Search for the cell housing the specified text and yield its [x, y] center coordinate. 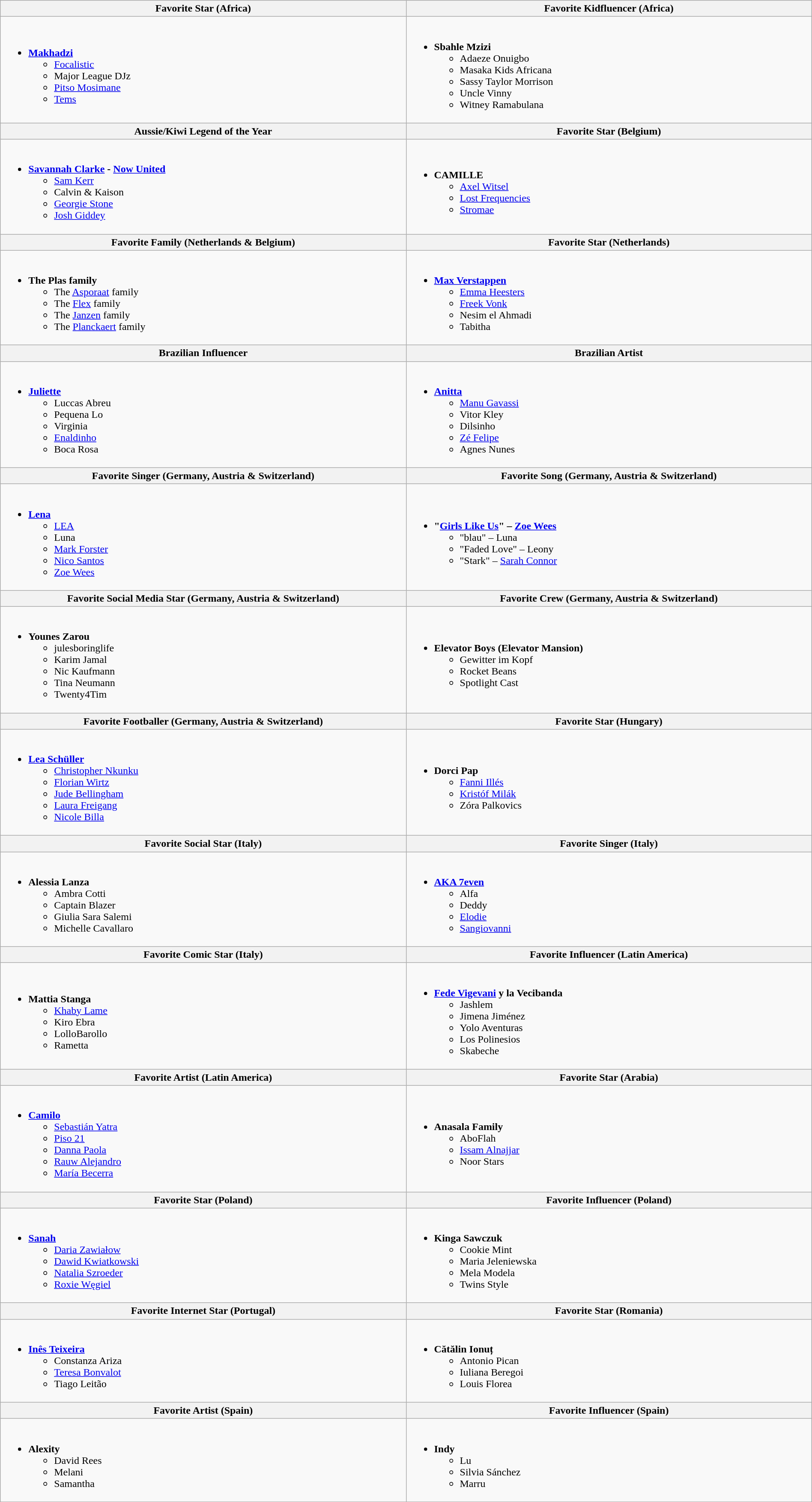
Favorite Star (Africa) [203, 9]
CamiloSebastián YatraPiso 21Danna PaolaRauw AlejandroMaría Becerra [203, 1139]
Aussie/Kiwi Legend of the Year [203, 131]
Favorite Family (Netherlands & Belgium) [203, 242]
Favorite Internet Star (Portugal) [203, 1311]
AlexityDavid ReesMelaniSamantha [203, 1460]
Fede Vigevani y la VecibandaJashlemJimena JiménezYolo AventurasLos PolinesiosSkabeche [609, 1016]
Brazilian Artist [609, 353]
Lea SchüllerChristopher NkunkuFlorian WirtzJude BellinghamLaura FreigangNicole Billa [203, 782]
AnittaManu GavassiVitor KleyDilsinhoZé FelipeAgnes Nunes [609, 414]
Alessia LanzaAmbra CottiCaptain BlazerGiulia Sara SalemiMichelle Cavallaro [203, 899]
Anasala FamilyAboFlahIssam AlnajjarNoor Stars [609, 1139]
Inês TeixeiraConstanza ArizaTeresa BonvalotTiago Leitão [203, 1361]
Favorite Comic Star (Italy) [203, 955]
Favorite Social Star (Italy) [203, 844]
Favorite Influencer (Poland) [609, 1200]
Favorite Star (Poland) [203, 1200]
Sbahle MziziAdaeze OnuigboMasaka Kids AfricanaSassy Taylor MorrisonUncle VinnyWitney Ramabulana [609, 70]
JulietteLuccas AbreuPequena LoVirginiaEnaldinhoBoca Rosa [203, 414]
Max VerstappenEmma HeestersFreek VonkNesim el AhmadiTabitha [609, 297]
Mattia StangaKhaby LameKiro EbraLolloBarolloRametta [203, 1016]
AKA 7evenAlfaDeddyElodieSangiovanni [609, 899]
"Girls Like Us" – Zoe Wees"blau" – Luna"Faded Love" – Leony"Stark" – Sarah Connor [609, 537]
Favorite Singer (Italy) [609, 844]
Favorite Social Media Star (Germany, Austria & Switzerland) [203, 598]
Cătălin IonuțAntonio PicanIuliana BeregoiLouis Florea [609, 1361]
Savannah Clarke - Now UnitedSam KerrCalvin & KaisonGeorgie StoneJosh Giddey [203, 187]
Elevator Boys (Elevator Mansion)Gewitter im KopfRocket BeansSpotlight Cast [609, 660]
Favorite Star (Netherlands) [609, 242]
CAMILLEAxel WitselLost FrequenciesStromae [609, 187]
IndyLuSilvia SánchezMarru [609, 1460]
Favorite Crew (Germany, Austria & Switzerland) [609, 598]
Favorite Star (Belgium) [609, 131]
Favorite Footballer (Germany, Austria & Switzerland) [203, 721]
Favorite Song (Germany, Austria & Switzerland) [609, 476]
Favorite Star (Arabia) [609, 1077]
Favorite Artist (Spain) [203, 1410]
The Plas familyThe Asporaat familyThe Flex familyThe Janzen familyThe Planckaert family [203, 297]
Brazilian Influencer [203, 353]
SanahDaria ZawiałowDawid KwiatkowskiNatalia SzroederRoxie Węgiel [203, 1256]
Favorite Star (Hungary) [609, 721]
Favorite Singer (Germany, Austria & Switzerland) [203, 476]
Younes ZaroujulesboringlifeKarim JamalNic KaufmannTina NeumannTwenty4Tim [203, 660]
LenaLEALunaMark ForsterNico SantosZoe Wees [203, 537]
Dorci PapFanni IllésKristóf MilákZóra Palkovics [609, 782]
Favorite Influencer (Spain) [609, 1410]
Kinga SawczukCookie MintMaria JeleniewskaMela ModelaTwins Style [609, 1256]
Favorite Artist (Latin America) [203, 1077]
Favorite Influencer (Latin America) [609, 955]
Favorite Star (Romania) [609, 1311]
MakhadziFocalisticMajor League DJzPitso MosimaneTems [203, 70]
Favorite Kidfluencer (Africa) [609, 9]
